Identify which cell holds the provided text, then report its (x, y) central coordinate. 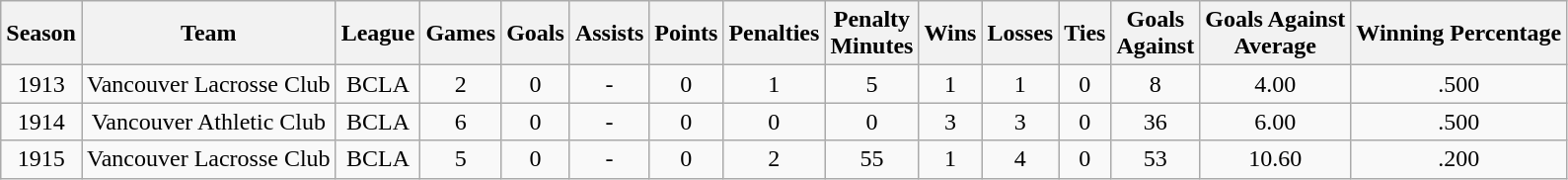
Ties (1085, 34)
4 (1020, 159)
1913 (41, 84)
36 (1156, 122)
League (378, 34)
Points (687, 34)
8 (1156, 84)
Season (41, 34)
Wins (950, 34)
Team (208, 34)
1915 (41, 159)
Penalties (774, 34)
Goals AgainstAverage (1275, 34)
Games (461, 34)
53 (1156, 159)
Assists (609, 34)
1914 (41, 122)
10.60 (1275, 159)
GoalsAgainst (1156, 34)
6 (461, 122)
Losses (1020, 34)
Goals (536, 34)
.200 (1458, 159)
4.00 (1275, 84)
55 (872, 159)
6.00 (1275, 122)
Vancouver Athletic Club (208, 122)
PenaltyMinutes (872, 34)
Winning Percentage (1458, 34)
